Search for the cell housing the specified text and yield its [x, y] center coordinate. 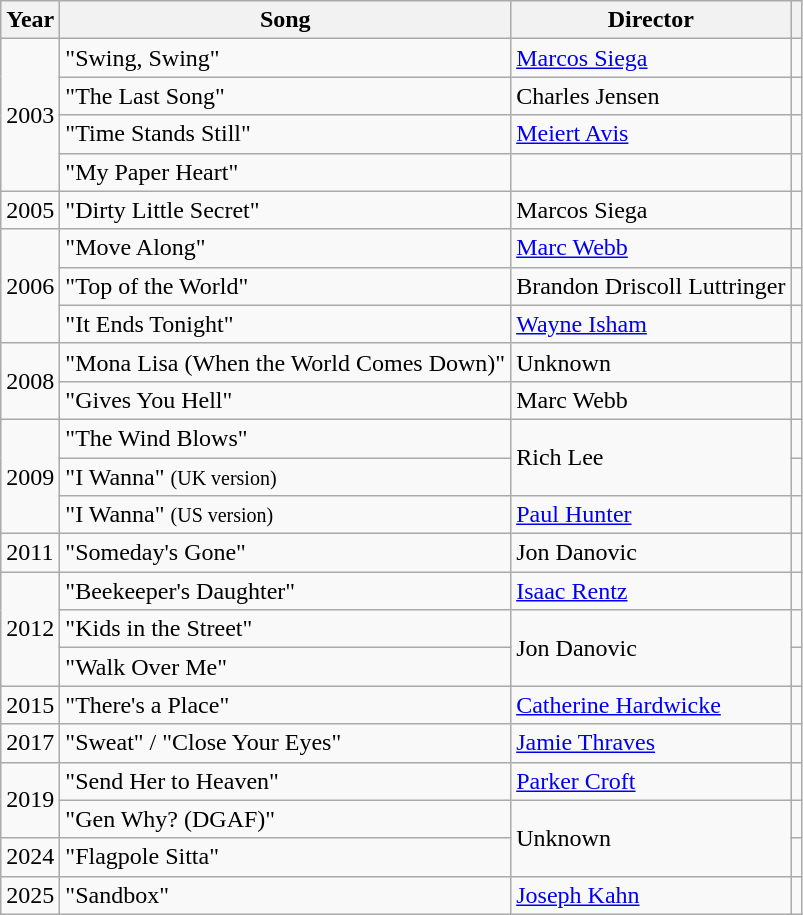
2006 [30, 286]
"Top of the World" [286, 286]
2011 [30, 553]
2015 [30, 705]
"Sandbox" [286, 895]
"Dirty Little Secret" [286, 210]
2024 [30, 857]
Parker Croft [651, 781]
"Sweat" / "Close Your Eyes" [286, 743]
"Kids in the Street" [286, 629]
"The Last Song" [286, 96]
"There's a Place" [286, 705]
"It Ends Tonight" [286, 324]
Catherine Hardwicke [651, 705]
"Flagpole Sitta" [286, 857]
Year [30, 20]
Paul Hunter [651, 515]
2009 [30, 476]
2005 [30, 210]
2025 [30, 895]
2017 [30, 743]
"I Wanna" (US version) [286, 515]
Director [651, 20]
"Mona Lisa (When the World Comes Down)" [286, 362]
Rich Lee [651, 457]
Isaac Rentz [651, 591]
"Beekeeper's Daughter" [286, 591]
Wayne Isham [651, 324]
"Time Stands Still" [286, 134]
"My Paper Heart" [286, 172]
"Move Along" [286, 248]
"Swing, Swing" [286, 58]
Brandon Driscoll Luttringer [651, 286]
2019 [30, 800]
Joseph Kahn [651, 895]
"Walk Over Me" [286, 667]
"Someday's Gone" [286, 553]
"Send Her to Heaven" [286, 781]
Charles Jensen [651, 96]
"The Wind Blows" [286, 438]
2003 [30, 115]
2008 [30, 381]
"I Wanna" (UK version) [286, 477]
Meiert Avis [651, 134]
2012 [30, 629]
Jamie Thraves [651, 743]
Song [286, 20]
"Gives You Hell" [286, 400]
"Gen Why? (DGAF)" [286, 819]
